Extract the (X, Y) coordinate from the center of the cell holding the provided text.  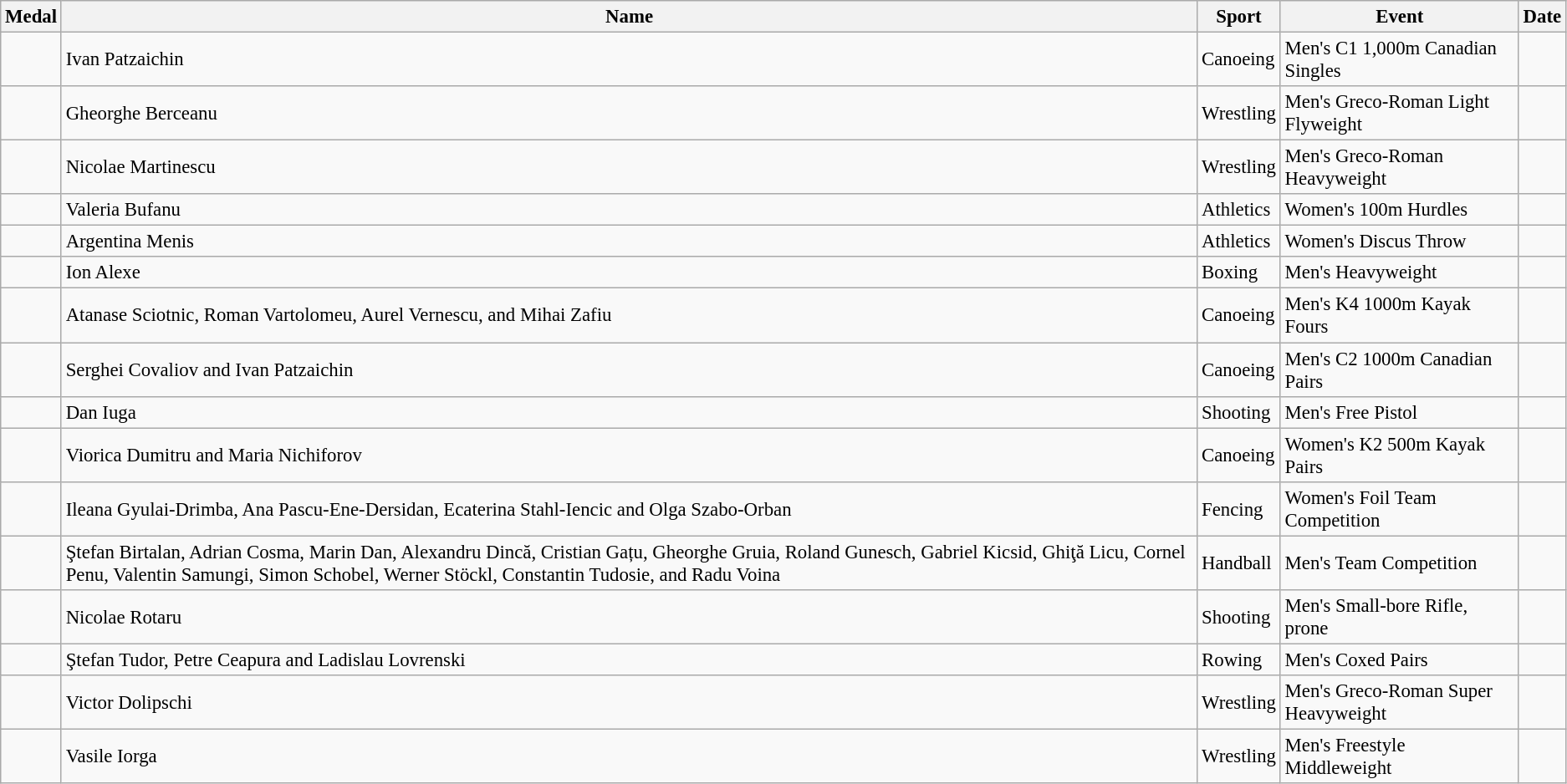
Ivan Patzaichin (629, 60)
Men's C1 1,000m Canadian Singles (1400, 60)
Men's Greco-Roman Heavyweight (1400, 167)
Men's Coxed Pairs (1400, 659)
Valeria Bufanu (629, 210)
Women's K2 500m Kayak Pairs (1400, 455)
Men's Small-bore Rifle, prone (1400, 617)
Ion Alexe (629, 273)
Women's Foil Team Competition (1400, 508)
Argentina Menis (629, 242)
Men's K4 1000m Kayak Fours (1400, 316)
Boxing (1239, 273)
Dan Iuga (629, 412)
Victor Dolipschi (629, 702)
Nicolae Martinescu (629, 167)
Men's C2 1000m Canadian Pairs (1400, 369)
Men's Greco-Roman Light Flyweight (1400, 114)
Ileana Gyulai-Drimba, Ana Pascu-Ene-Dersidan, Ecaterina Stahl-Iencic and Olga Szabo-Orban (629, 508)
Gheorghe Berceanu (629, 114)
Viorica Dumitru and Maria Nichiforov (629, 455)
Rowing (1239, 659)
Men's Heavyweight (1400, 273)
Sport (1239, 17)
Ştefan Tudor, Petre Ceapura and Ladislau Lovrenski (629, 659)
Atanase Sciotnic, Roman Vartolomeu, Aurel Vernescu, and Mihai Zafiu (629, 316)
Women's Discus Throw (1400, 242)
Men's Greco-Roman Super Heavyweight (1400, 702)
Medal (32, 17)
Serghei Covaliov and Ivan Patzaichin (629, 369)
Men's Freestyle Middleweight (1400, 756)
Fencing (1239, 508)
Date (1542, 17)
Name (629, 17)
Event (1400, 17)
Handball (1239, 563)
Nicolae Rotaru (629, 617)
Men's Free Pistol (1400, 412)
Men's Team Competition (1400, 563)
Vasile Iorga (629, 756)
Women's 100m Hurdles (1400, 210)
